Identify which cell holds the provided text, then report its (x, y) central coordinate. 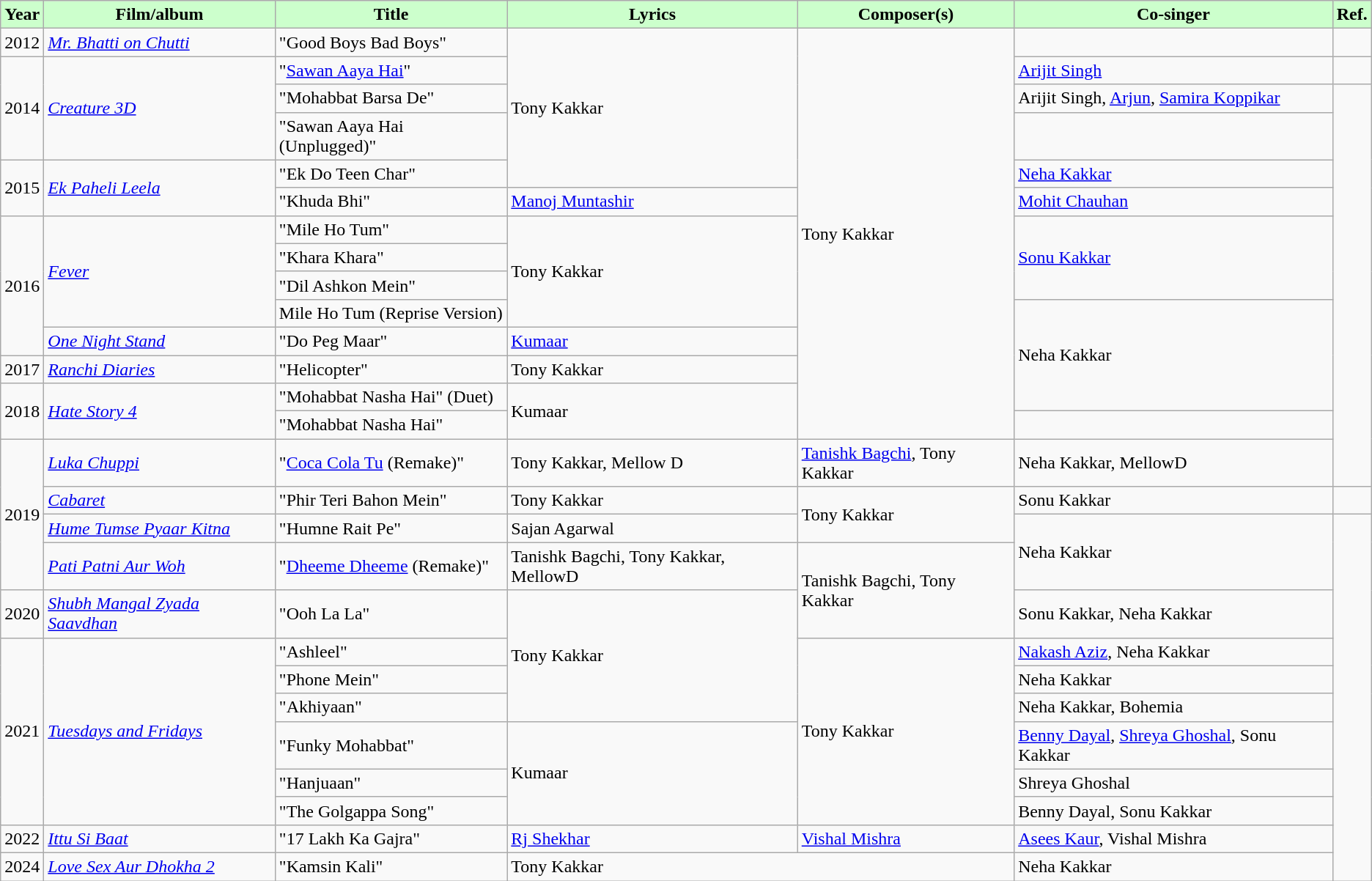
"Do Peg Maar" (391, 341)
Co-singer (1173, 15)
"Ashleel" (391, 652)
"Ek Do Teen Char" (391, 174)
Ek Paheli Leela (160, 188)
"Kamsin Kali" (391, 866)
Shubh Mangal Zyada Saavdhan (160, 614)
Ittu Si Baat (160, 838)
"Akhiyaan" (391, 707)
2022 (22, 838)
Arijit Singh (1173, 70)
Neha Kakkar, MellowD (1173, 463)
Arijit Singh, Arjun, Samira Koppikar (1173, 98)
Ranchi Diaries (160, 369)
Asees Kaur, Vishal Mishra (1173, 838)
Lyrics (652, 15)
Sajan Agarwal (652, 528)
"Sawan Aaya Hai (Unplugged)" (391, 136)
2018 (22, 411)
"Helicopter" (391, 369)
Pati Patni Aur Woh (160, 566)
Vishal Mishra (906, 838)
"Phone Mein" (391, 679)
"Humne Rait Pe" (391, 528)
2012 (22, 43)
Composer(s) (906, 15)
Mile Ho Tum (Reprise Version) (391, 313)
Film/album (160, 15)
2024 (22, 866)
Fever (160, 271)
2020 (22, 614)
Benny Dayal, Shreya Ghoshal, Sonu Kakkar (1173, 745)
Ref. (1351, 15)
Tanishk Bagchi, Tony Kakkar, MellowD (652, 566)
Shreya Ghoshal (1173, 783)
2014 (22, 108)
Year (22, 15)
"Good Boys Bad Boys" (391, 43)
One Night Stand (160, 341)
"The Golgappa Song" (391, 811)
Creature 3D (160, 108)
"Mohabbat Nasha Hai" (391, 425)
Cabaret (160, 501)
Luka Chuppi (160, 463)
"Sawan Aaya Hai" (391, 70)
Benny Dayal, Sonu Kakkar (1173, 811)
Mr. Bhatti on Chutti (160, 43)
"Khuda Bhi" (391, 202)
"Mile Ho Tum" (391, 229)
Rj Shekhar (652, 838)
"Hanjuaan" (391, 783)
2015 (22, 188)
2019 (22, 515)
Tony Kakkar, Mellow D (652, 463)
Hate Story 4 (160, 411)
"Dil Ashkon Mein" (391, 285)
"17 Lakh Ka Gajra" (391, 838)
Sonu Kakkar, Neha Kakkar (1173, 614)
"Phir Teri Bahon Mein" (391, 501)
Love Sex Aur Dhokha 2 (160, 866)
"Dheeme Dheeme (Remake)" (391, 566)
"Khara Khara" (391, 257)
2017 (22, 369)
Neha Kakkar, Bohemia (1173, 707)
Hume Tumse Pyaar Kitna (160, 528)
"Funky Mohabbat" (391, 745)
"Mohabbat Barsa De" (391, 98)
"Coca Cola Tu (Remake)" (391, 463)
Mohit Chauhan (1173, 202)
2021 (22, 731)
Title (391, 15)
"Mohabbat Nasha Hai" (Duet) (391, 397)
Tuesdays and Fridays (160, 731)
Nakash Aziz, Neha Kakkar (1173, 652)
Manoj Muntashir (652, 202)
"Ooh La La" (391, 614)
2016 (22, 285)
